Detect which cell encompasses the target text, then output its [X, Y] center coordinate. 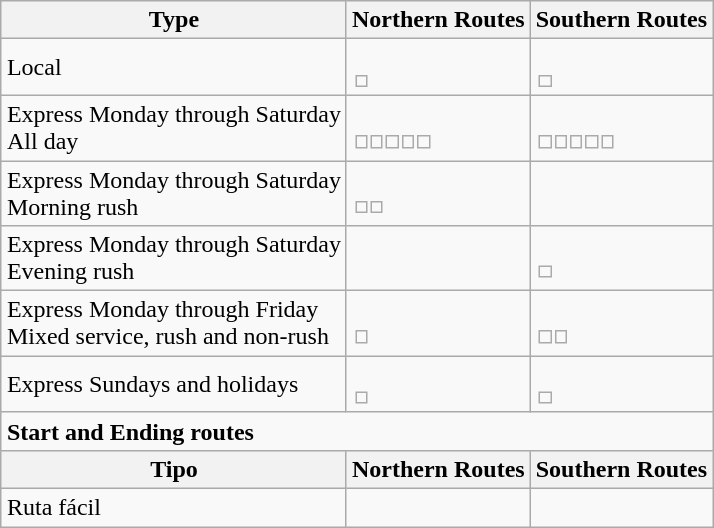
Express Sundays and holidays [174, 384]
Express Monday through SaturdayMorning rush [174, 192]
Ruta fácil [174, 507]
Type [174, 20]
Express Monday through SaturdayAll day [174, 128]
Express Monday through FridayMixed service, rush and non-rush [174, 324]
Tipo [174, 469]
Express Monday through SaturdayEvening rush [174, 258]
Local [174, 68]
Start and Ending routes [356, 431]
